Return the [X, Y] coordinate for the center point of the cell that contains the specified text.  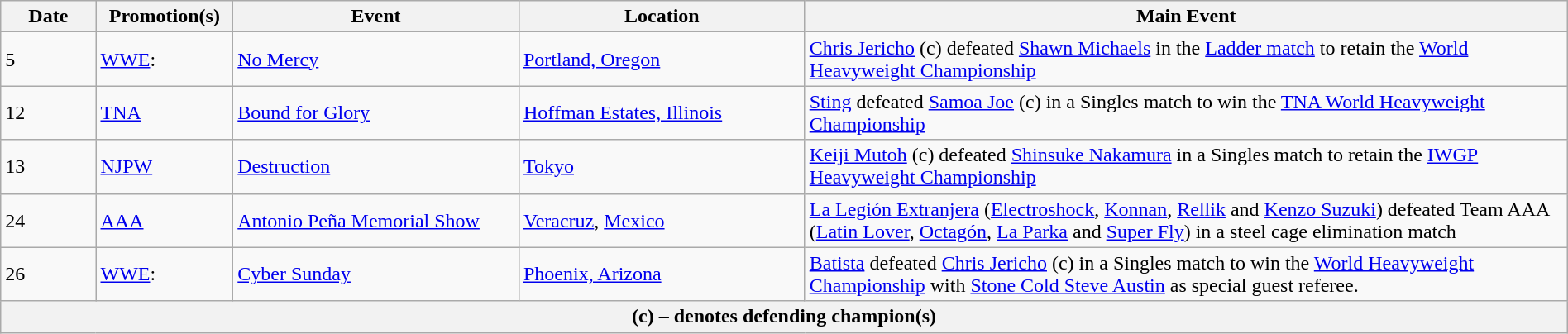
Chris Jericho (c) defeated Shawn Michaels in the Ladder match to retain the World Heavyweight Championship [1186, 60]
Date [48, 17]
Phoenix, Arizona [662, 274]
12 [48, 112]
24 [48, 220]
5 [48, 60]
Portland, Oregon [662, 60]
Tokyo [662, 167]
TNA [165, 112]
NJPW [165, 167]
13 [48, 167]
Main Event [1186, 17]
26 [48, 274]
Sting defeated Samoa Joe (c) in a Singles match to win the TNA World Heavyweight Championship [1186, 112]
Hoffman Estates, Illinois [662, 112]
Antonio Peña Memorial Show [376, 220]
No Mercy [376, 60]
Event [376, 17]
Cyber Sunday [376, 274]
AAA [165, 220]
Bound for Glory [376, 112]
Veracruz, Mexico [662, 220]
Location [662, 17]
Destruction [376, 167]
(c) – denotes defending champion(s) [784, 317]
Promotion(s) [165, 17]
Keiji Mutoh (c) defeated Shinsuke Nakamura in a Singles match to retain the IWGP Heavyweight Championship [1186, 167]
